Return [x, y] of the center of cell containing provided text 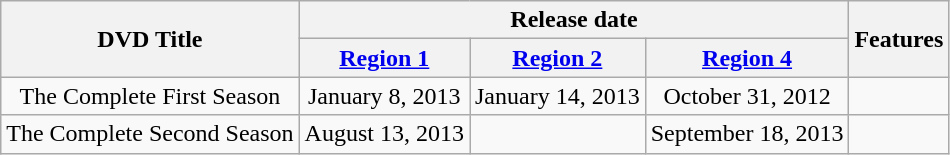
Region 2 [558, 58]
September 18, 2013 [747, 134]
The Complete First Season [150, 96]
Region 4 [747, 58]
Features [899, 39]
Release date [574, 20]
January 14, 2013 [558, 96]
The Complete Second Season [150, 134]
DVD Title [150, 39]
Region 1 [384, 58]
August 13, 2013 [384, 134]
January 8, 2013 [384, 96]
October 31, 2012 [747, 96]
